Locate the cell with the specified text and output its (X, Y) center coordinate. 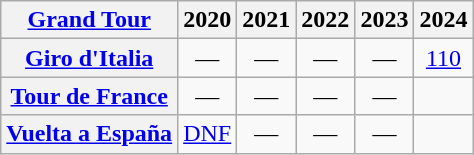
Vuelta a España (90, 134)
Tour de France (90, 96)
DNF (208, 134)
2020 (208, 20)
2023 (384, 20)
110 (444, 58)
Giro d'Italia (90, 58)
Grand Tour (90, 20)
2024 (444, 20)
2021 (266, 20)
2022 (326, 20)
